Extract the [X, Y] coordinate from the center of the cell holding the provided text.  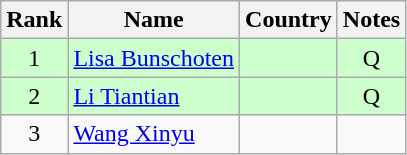
2 [34, 96]
3 [34, 134]
Notes [371, 20]
Wang Xinyu [154, 134]
Name [154, 20]
Country [289, 20]
1 [34, 58]
Rank [34, 20]
Lisa Bunschoten [154, 58]
Li Tiantian [154, 96]
